Detect which cell encompasses the target text, then output its (X, Y) center coordinate. 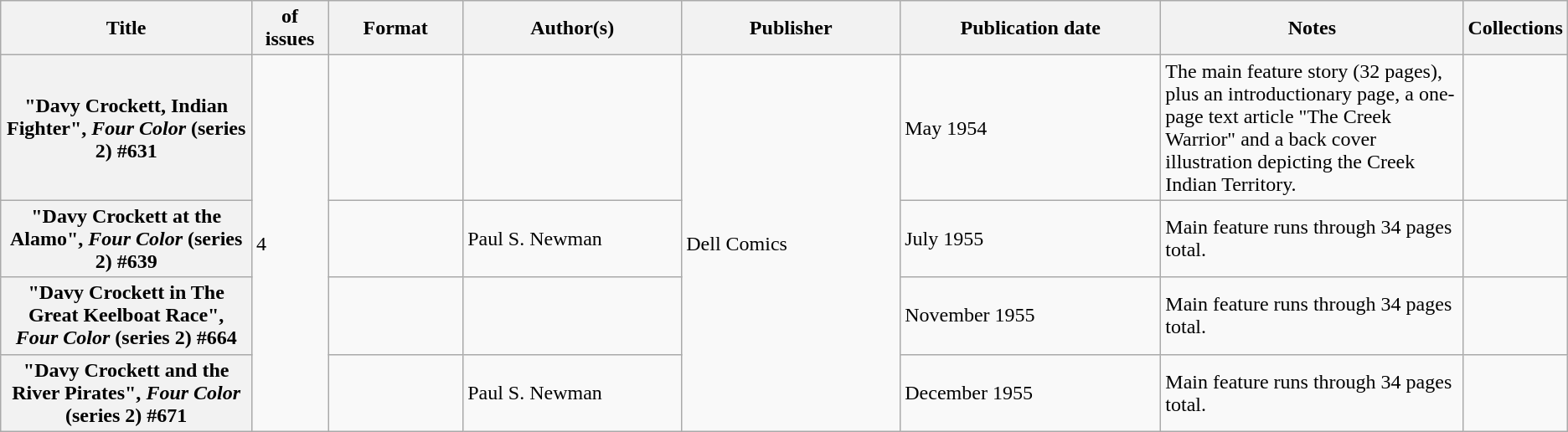
"Davy Crockett in The Great Keelboat Race", Four Color (series 2) #664 (126, 316)
of issues (290, 28)
Title (126, 28)
Collections (1515, 28)
Publication date (1030, 28)
"Davy Crockett at the Alamo", Four Color (series 2) #639 (126, 239)
November 1955 (1030, 316)
"Davy Crockett, Indian Fighter", Four Color (series 2) #631 (126, 127)
December 1955 (1030, 393)
May 1954 (1030, 127)
July 1955 (1030, 239)
4 (290, 243)
Dell Comics (791, 243)
Author(s) (573, 28)
"Davy Crockett and the River Pirates", Four Color (series 2) #671 (126, 393)
Notes (1312, 28)
Publisher (791, 28)
Format (395, 28)
